Find where the given text appears and provide that cell's center as [X, Y] coordinate. 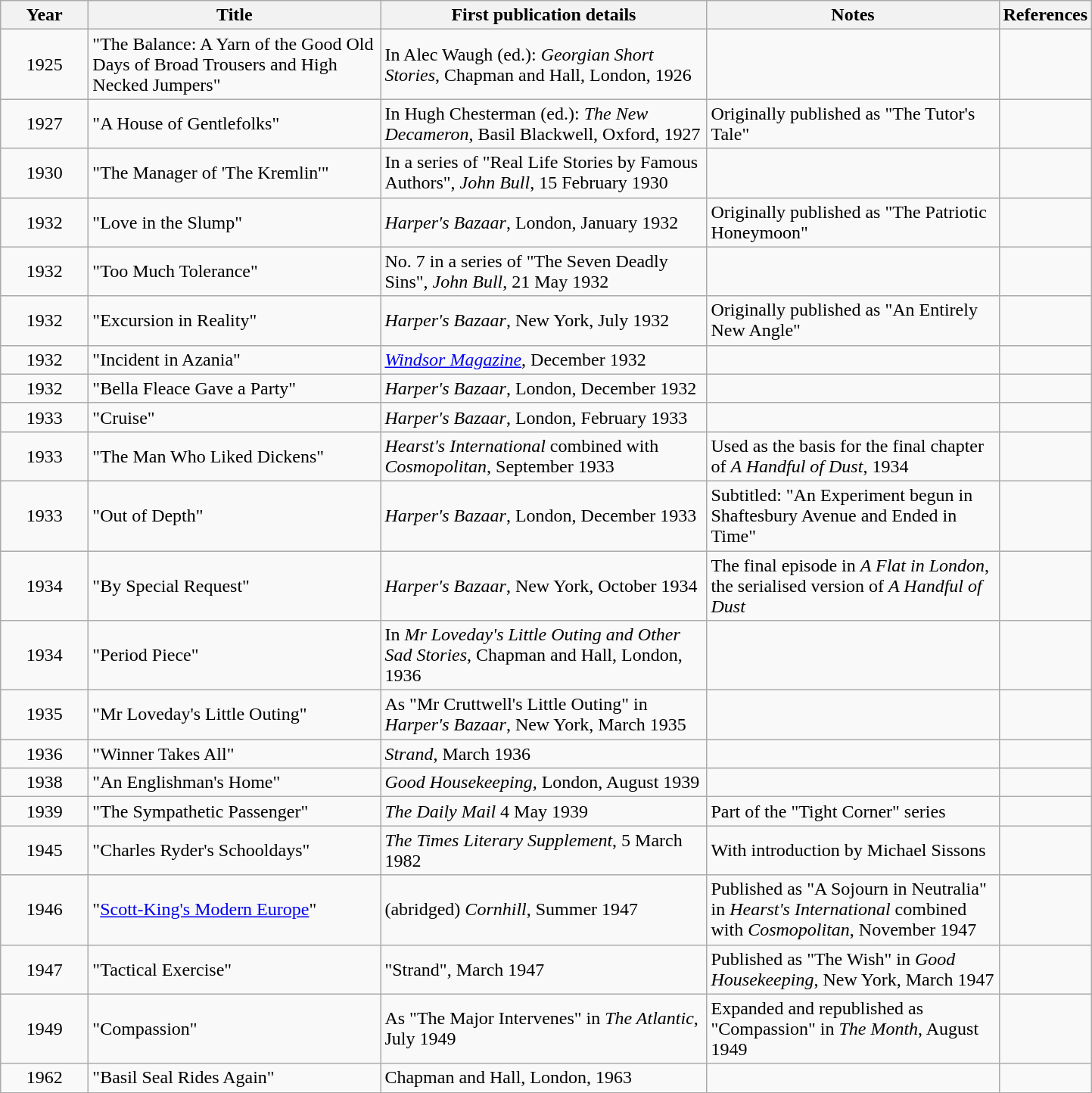
"A House of Gentlefolks" [235, 124]
"Out of Depth" [235, 515]
Hearst's International combined with Cosmopolitan, September 1933 [543, 456]
1945 [45, 851]
"Winner Takes All" [235, 754]
Part of the "Tight Corner" series [853, 811]
In Mr Loveday's Little Outing and Other Sad Stories, Chapman and Hall, London, 1936 [543, 655]
Harper's Bazaar, London, December 1933 [543, 515]
Used as the basis for the final chapter of A Handful of Dust, 1934 [853, 456]
Published as "The Wish" in Good Housekeeping, New York, March 1947 [853, 969]
Notes [853, 15]
The final episode in A Flat in London, the serialised version of A Handful of Dust [853, 586]
With introduction by Michael Sissons [853, 851]
No. 7 in a series of "The Seven Deadly Sins", John Bull, 21 May 1932 [543, 271]
As "Mr Cruttwell's Little Outing" in Harper's Bazaar, New York, March 1935 [543, 715]
Originally published as "An Entirely New Angle" [853, 321]
1947 [45, 969]
In a series of "Real Life Stories by Famous Authors", John Bull, 15 February 1930 [543, 173]
"The Sympathetic Passenger" [235, 811]
Year [45, 15]
Published as "A Sojourn in Neutralia" in Hearst's International combined with Cosmopolitan, November 1947 [853, 910]
"Excursion in Reality" [235, 321]
The Times Literary Supplement, 5 March 1982 [543, 851]
Good Housekeeping, London, August 1939 [543, 783]
Originally published as "The Tutor's Tale" [853, 124]
Harper's Bazaar, London, December 1932 [543, 388]
1925 [45, 64]
"Strand", March 1947 [543, 969]
1949 [45, 1029]
"Period Piece" [235, 655]
"Cruise" [235, 417]
Subtitled: "An Experiment begun in Shaftesbury Avenue and Ended in Time" [853, 515]
(abridged) Cornhill, Summer 1947 [543, 910]
"An Englishman's Home" [235, 783]
"Incident in Azania" [235, 360]
"The Man Who Liked Dickens" [235, 456]
Strand, March 1936 [543, 754]
Harper's Bazaar, New York, October 1934 [543, 586]
"By Special Request" [235, 586]
1946 [45, 910]
First publication details [543, 15]
1930 [45, 173]
"Compassion" [235, 1029]
"Tactical Exercise" [235, 969]
Harper's Bazaar, London, February 1933 [543, 417]
As "The Major Intervenes" in The Atlantic, July 1949 [543, 1029]
In Hugh Chesterman (ed.): The New Decameron, Basil Blackwell, Oxford, 1927 [543, 124]
"Scott-King's Modern Europe" [235, 910]
"The Manager of 'The Kremlin'" [235, 173]
"Too Much Tolerance" [235, 271]
Harper's Bazaar, London, January 1932 [543, 223]
1939 [45, 811]
1962 [45, 1078]
"Charles Ryder's Schooldays" [235, 851]
References [1046, 15]
"Bella Fleace Gave a Party" [235, 388]
Harper's Bazaar, New York, July 1932 [543, 321]
Expanded and republished as "Compassion" in The Month, August 1949 [853, 1029]
"Basil Seal Rides Again" [235, 1078]
Windsor Magazine, December 1932 [543, 360]
"Mr Loveday's Little Outing" [235, 715]
"Love in the Slump" [235, 223]
1936 [45, 754]
1935 [45, 715]
In Alec Waugh (ed.): Georgian Short Stories, Chapman and Hall, London, 1926 [543, 64]
1938 [45, 783]
Originally published as "The Patriotic Honeymoon" [853, 223]
"The Balance: A Yarn of the Good Old Days of Broad Trousers and High Necked Jumpers" [235, 64]
Title [235, 15]
1927 [45, 124]
The Daily Mail 4 May 1939 [543, 811]
Chapman and Hall, London, 1963 [543, 1078]
